Return [x, y] of the center of cell containing provided text 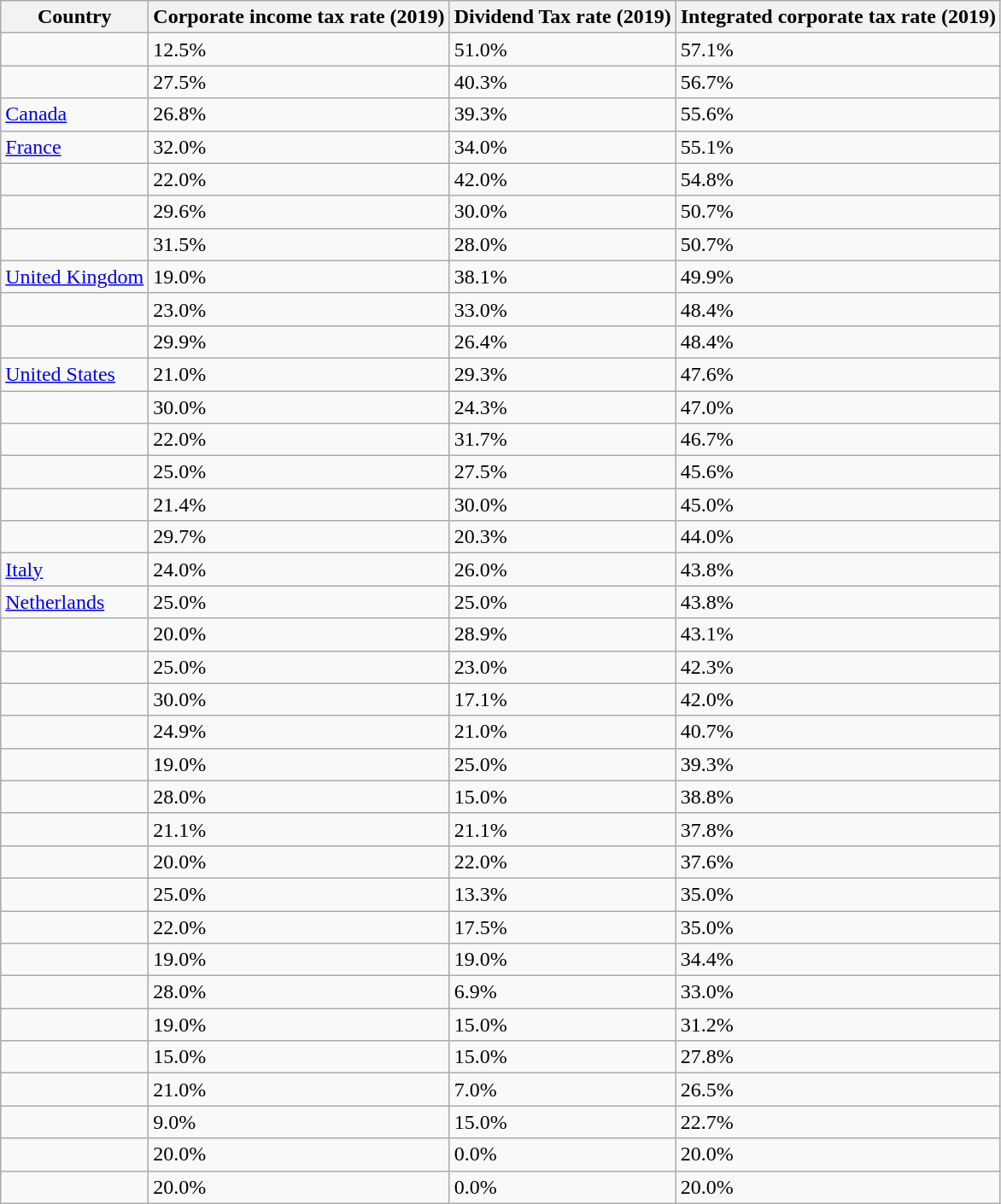
17.5% [562, 926]
32.0% [299, 147]
7.0% [562, 1090]
6.9% [562, 992]
49.9% [838, 277]
26.8% [299, 114]
Corporate income tax rate (2019) [299, 17]
20.3% [562, 537]
31.2% [838, 1025]
26.4% [562, 342]
Italy [75, 570]
Netherlands [75, 602]
Country [75, 17]
42.3% [838, 667]
29.3% [562, 374]
Canada [75, 114]
45.0% [838, 505]
24.3% [562, 407]
38.1% [562, 277]
44.0% [838, 537]
29.7% [299, 537]
29.9% [299, 342]
31.7% [562, 440]
29.6% [299, 212]
28.9% [562, 634]
45.6% [838, 472]
27.8% [838, 1057]
51.0% [562, 50]
31.5% [299, 244]
40.7% [838, 732]
9.0% [299, 1122]
57.1% [838, 50]
12.5% [299, 50]
France [75, 147]
22.7% [838, 1122]
26.5% [838, 1090]
24.0% [299, 570]
55.1% [838, 147]
34.4% [838, 960]
24.9% [299, 732]
47.0% [838, 407]
37.8% [838, 829]
37.6% [838, 862]
43.1% [838, 634]
Integrated corporate tax rate (2019) [838, 17]
17.1% [562, 699]
United States [75, 374]
13.3% [562, 894]
21.4% [299, 505]
55.6% [838, 114]
47.6% [838, 374]
46.7% [838, 440]
26.0% [562, 570]
United Kingdom [75, 277]
34.0% [562, 147]
56.7% [838, 82]
54.8% [838, 179]
38.8% [838, 797]
Dividend Tax rate (2019) [562, 17]
40.3% [562, 82]
